Search for the cell housing the specified text and yield its (X, Y) center coordinate. 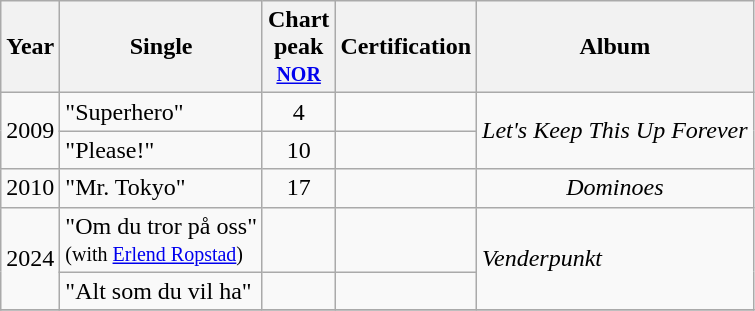
4 (298, 112)
"Superhero" (162, 112)
2010 (30, 188)
"Mr. Tokyo" (162, 188)
Single (162, 47)
Let's Keep This Up Forever (616, 131)
Certification (406, 47)
Album (616, 47)
"Alt som du vil ha" (162, 291)
Chart peakNOR (298, 47)
10 (298, 150)
Dominoes (616, 188)
Venderpunkt (616, 258)
2009 (30, 131)
2024 (30, 258)
Year (30, 47)
"Please!" (162, 150)
17 (298, 188)
"Om du tror på oss"(with Erlend Ropstad) (162, 240)
